For the text-containing cell, return its midpoint in (X, Y) coordinate format. 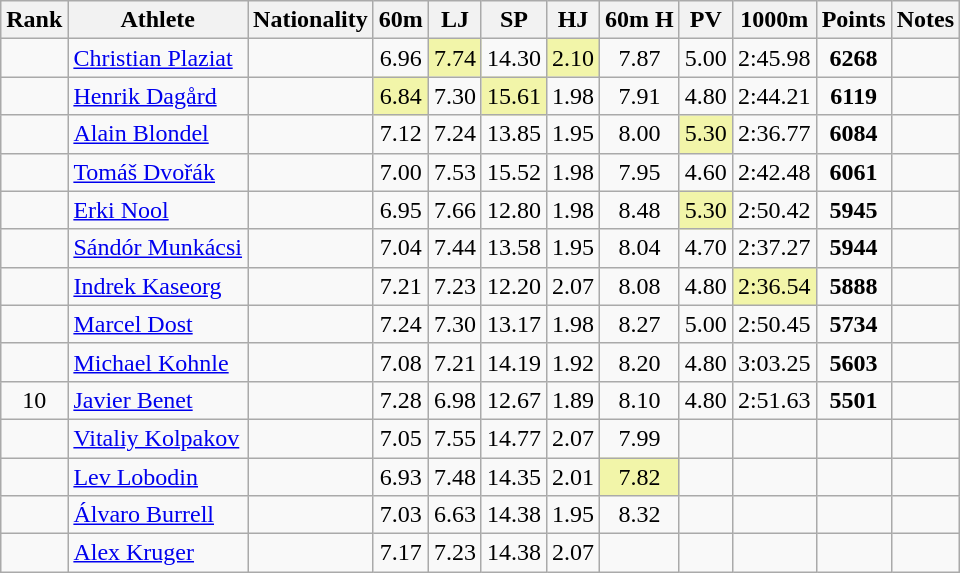
2.10 (572, 58)
12.67 (514, 400)
Nationality (311, 20)
12.80 (514, 210)
Alain Blondel (158, 134)
10 (34, 400)
1.92 (572, 362)
Javier Benet (158, 400)
1000m (774, 20)
6119 (854, 96)
6061 (854, 172)
4.60 (706, 172)
5888 (854, 286)
LJ (454, 20)
7.28 (400, 400)
13.85 (514, 134)
14.19 (514, 362)
6.63 (454, 515)
7.44 (454, 248)
Rank (34, 20)
Erki Nool (158, 210)
8.04 (640, 248)
Notes (925, 20)
7.12 (400, 134)
13.58 (514, 248)
5945 (854, 210)
5603 (854, 362)
6084 (854, 134)
6.96 (400, 58)
7.82 (640, 477)
SP (514, 20)
13.17 (514, 324)
7.66 (454, 210)
7.99 (640, 438)
2:45.98 (774, 58)
2:51.63 (774, 400)
2:50.45 (774, 324)
3:03.25 (774, 362)
7.04 (400, 248)
Indrek Kaseorg (158, 286)
4.70 (706, 248)
Points (854, 20)
6268 (854, 58)
Lev Lobodin (158, 477)
2.01 (572, 477)
5734 (854, 324)
8.08 (640, 286)
14.77 (514, 438)
60m H (640, 20)
7.03 (400, 515)
Athlete (158, 20)
6.84 (400, 96)
7.74 (454, 58)
12.20 (514, 286)
Marcel Dost (158, 324)
7.00 (400, 172)
2:42.48 (774, 172)
Álvaro Burrell (158, 515)
7.95 (640, 172)
5944 (854, 248)
2:36.77 (774, 134)
5501 (854, 400)
1.89 (572, 400)
6.93 (400, 477)
14.30 (514, 58)
8.48 (640, 210)
7.87 (640, 58)
7.08 (400, 362)
60m (400, 20)
15.61 (514, 96)
6.95 (400, 210)
Christian Plaziat (158, 58)
2:37.27 (774, 248)
Alex Kruger (158, 553)
8.20 (640, 362)
2:44.21 (774, 96)
8.32 (640, 515)
7.17 (400, 553)
14.35 (514, 477)
2:50.42 (774, 210)
2:36.54 (774, 286)
Tomáš Dvořák (158, 172)
Michael Kohnle (158, 362)
HJ (572, 20)
15.52 (514, 172)
7.48 (454, 477)
7.05 (400, 438)
Vitaliy Kolpakov (158, 438)
8.27 (640, 324)
PV (706, 20)
8.00 (640, 134)
7.53 (454, 172)
6.98 (454, 400)
7.55 (454, 438)
7.91 (640, 96)
Henrik Dagård (158, 96)
8.10 (640, 400)
Sándór Munkácsi (158, 248)
